From the cell containing the given text, extract its center point as [X, Y] coordinate. 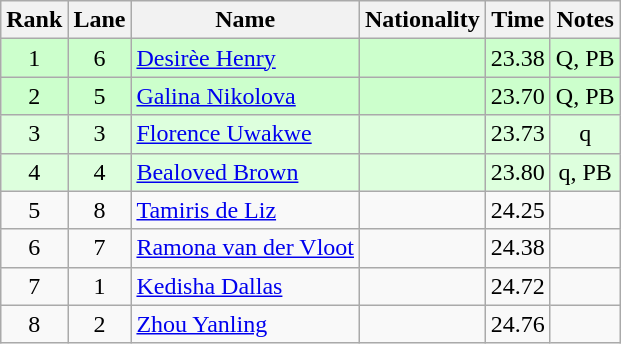
Galina Nikolova [246, 96]
24.76 [518, 324]
Ramona van der Vloot [246, 248]
Desirèe Henry [246, 58]
Time [518, 20]
Lane [100, 20]
Kedisha Dallas [246, 286]
23.38 [518, 58]
Florence Uwakwe [246, 134]
Tamiris de Liz [246, 210]
24.38 [518, 248]
q [585, 134]
Bealoved Brown [246, 172]
24.72 [518, 286]
23.70 [518, 96]
Zhou Yanling [246, 324]
24.25 [518, 210]
q, PB [585, 172]
23.73 [518, 134]
Notes [585, 20]
Name [246, 20]
23.80 [518, 172]
Rank [34, 20]
Nationality [423, 20]
